Return the (X, Y) coordinate for the center point of the cell that contains the specified text.  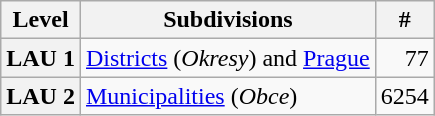
Municipalities (Obce) (228, 96)
Districts (Okresy) and Prague (228, 58)
# (404, 20)
LAU 2 (41, 96)
77 (404, 58)
LAU 1 (41, 58)
Level (41, 20)
6254 (404, 96)
Subdivisions (228, 20)
